Find where the given text appears and provide that cell's center as [x, y] coordinate. 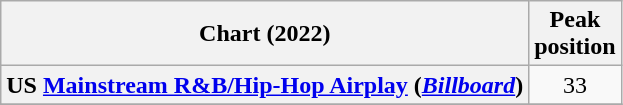
33 [575, 85]
Peakposition [575, 34]
US Mainstream R&B/Hip-Hop Airplay (Billboard) [265, 85]
Chart (2022) [265, 34]
